Pinpoint the cell where the given text exists, returning its [x, y] midpoint coordinate. 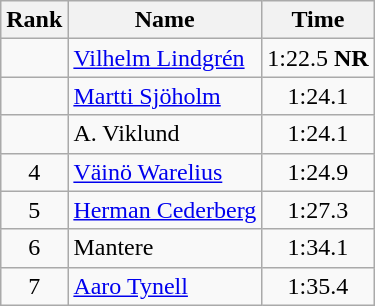
6 [34, 248]
Vilhelm Lindgrén [165, 58]
Name [165, 20]
1:27.3 [318, 210]
1:24.9 [318, 172]
5 [34, 210]
4 [34, 172]
1:34.1 [318, 248]
Rank [34, 20]
Herman Cederberg [165, 210]
Väinö Warelius [165, 172]
1:22.5 NR [318, 58]
7 [34, 286]
1:35.4 [318, 286]
A. Viklund [165, 134]
Mantere [165, 248]
Martti Sjöholm [165, 96]
Aaro Tynell [165, 286]
Time [318, 20]
